Identify which cell holds the provided text, then report its [X, Y] central coordinate. 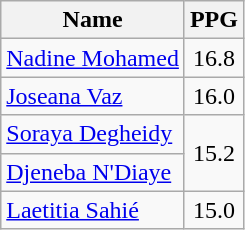
Nadine Mohamed [93, 58]
Djeneba N'Diaye [93, 172]
15.0 [214, 210]
Joseana Vaz [93, 96]
Name [93, 20]
Soraya Degheidy [93, 134]
15.2 [214, 153]
16.0 [214, 96]
16.8 [214, 58]
Laetitia Sahié [93, 210]
PPG [214, 20]
